Return the (x, y) coordinate for the center point of the cell that contains the specified text.  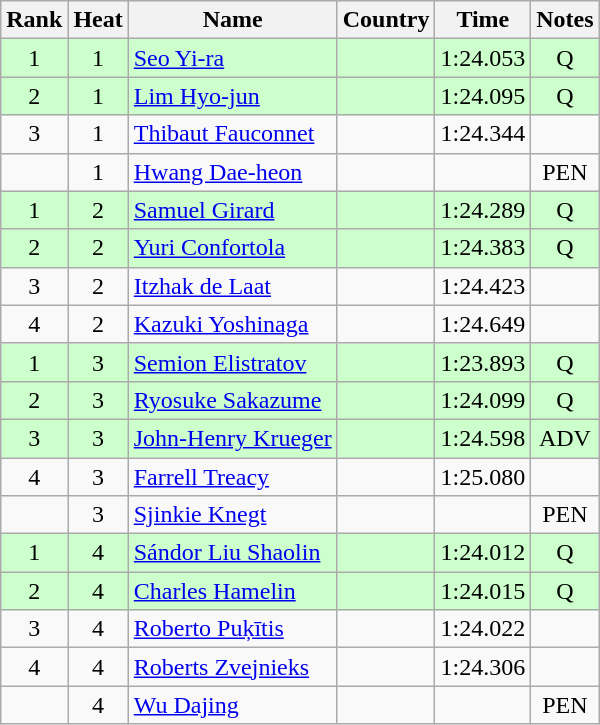
1:24.344 (483, 134)
Heat (98, 20)
1:24.022 (483, 629)
Lim Hyo-jun (232, 96)
Semion Elistratov (232, 362)
Roberto Puķītis (232, 629)
Thibaut Fauconnet (232, 134)
ADV (565, 438)
Time (483, 20)
Name (232, 20)
1:25.080 (483, 477)
1:24.383 (483, 248)
John-Henry Krueger (232, 438)
1:24.306 (483, 667)
Samuel Girard (232, 210)
1:24.053 (483, 58)
1:24.598 (483, 438)
1:24.012 (483, 553)
1:24.015 (483, 591)
1:24.099 (483, 400)
Farrell Treacy (232, 477)
Ryosuke Sakazume (232, 400)
Itzhak de Laat (232, 286)
Roberts Zvejnieks (232, 667)
1:24.289 (483, 210)
1:24.649 (483, 324)
Hwang Dae-heon (232, 172)
1:24.423 (483, 286)
Yuri Confortola (232, 248)
Wu Dajing (232, 705)
Charles Hamelin (232, 591)
1:24.095 (483, 96)
Country (386, 20)
Kazuki Yoshinaga (232, 324)
Sándor Liu Shaolin (232, 553)
Notes (565, 20)
1:23.893 (483, 362)
Rank (34, 20)
Sjinkie Knegt (232, 515)
Seo Yi-ra (232, 58)
